Extract the (x, y) coordinate from the center of the cell holding the provided text.  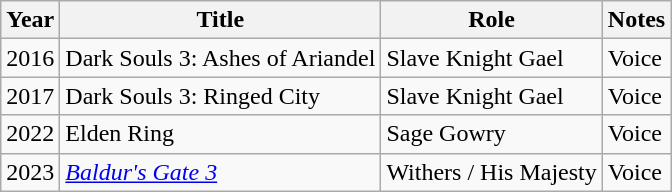
Sage Gowry (492, 134)
Title (220, 20)
Dark Souls 3: Ringed City (220, 96)
Withers / His Majesty (492, 172)
Elden Ring (220, 134)
Role (492, 20)
2023 (30, 172)
2017 (30, 96)
Year (30, 20)
Baldur's Gate 3 (220, 172)
Dark Souls 3: Ashes of Ariandel (220, 58)
2022 (30, 134)
2016 (30, 58)
Notes (636, 20)
